Provide the (X, Y) coordinate of the cell's center where the given text is located.  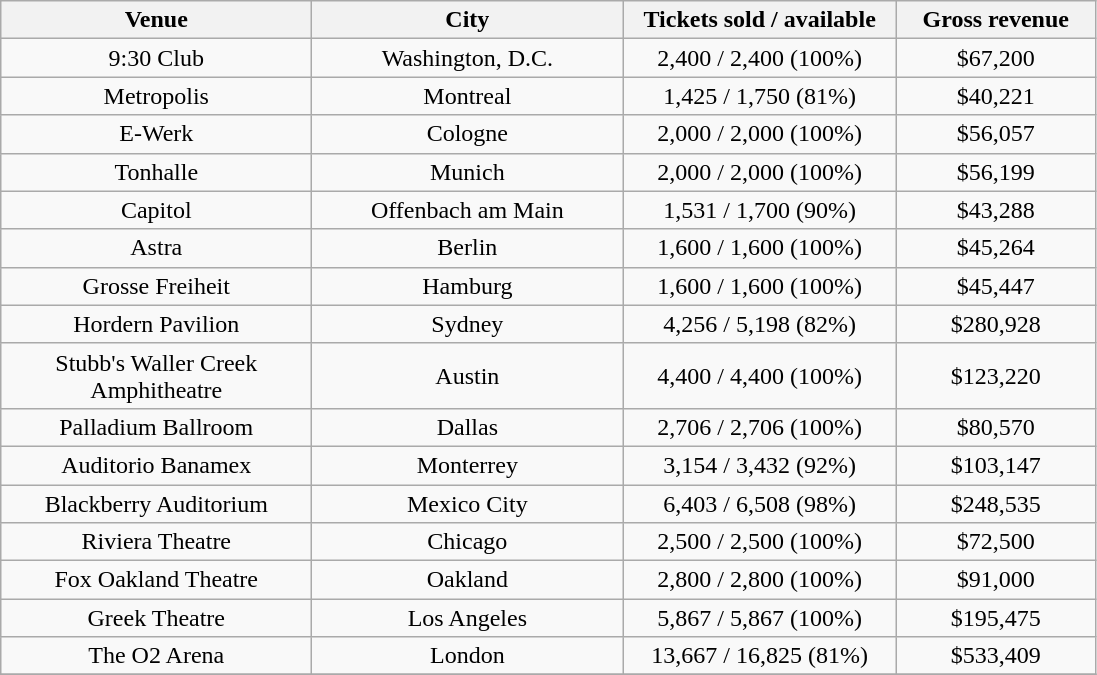
Berlin (468, 248)
2,800 / 2,800 (100%) (760, 580)
Cologne (468, 134)
Astra (156, 248)
$103,147 (996, 465)
Palladium Ballroom (156, 427)
$248,535 (996, 503)
Riviera Theatre (156, 542)
London (468, 656)
Oakland (468, 580)
Tickets sold / available (760, 20)
$123,220 (996, 376)
Auditorio Banamex (156, 465)
Sydney (468, 324)
9:30 Club (156, 58)
$72,500 (996, 542)
1,531 / 1,700 (90%) (760, 210)
Chicago (468, 542)
The O2 Arena (156, 656)
1,425 / 1,750 (81%) (760, 96)
E-Werk (156, 134)
Munich (468, 172)
$45,264 (996, 248)
Austin (468, 376)
Offenbach am Main (468, 210)
Grosse Freiheit (156, 286)
Venue (156, 20)
Tonhalle (156, 172)
2,500 / 2,500 (100%) (760, 542)
$45,447 (996, 286)
Hordern Pavilion (156, 324)
Blackberry Auditorium (156, 503)
Hamburg (468, 286)
Mexico City (468, 503)
Montreal (468, 96)
4,400 / 4,400 (100%) (760, 376)
$40,221 (996, 96)
2,400 / 2,400 (100%) (760, 58)
Metropolis (156, 96)
$67,200 (996, 58)
2,706 / 2,706 (100%) (760, 427)
6,403 / 6,508 (98%) (760, 503)
5,867 / 5,867 (100%) (760, 618)
Fox Oakland Theatre (156, 580)
$56,199 (996, 172)
$91,000 (996, 580)
Greek Theatre (156, 618)
Dallas (468, 427)
4,256 / 5,198 (82%) (760, 324)
$56,057 (996, 134)
Capitol (156, 210)
$43,288 (996, 210)
$195,475 (996, 618)
3,154 / 3,432 (92%) (760, 465)
Washington, D.C. (468, 58)
Stubb's Waller Creek Amphitheatre (156, 376)
$280,928 (996, 324)
13,667 / 16,825 (81%) (760, 656)
$80,570 (996, 427)
Gross revenue (996, 20)
Los Angeles (468, 618)
Monterrey (468, 465)
$533,409 (996, 656)
City (468, 20)
